Search for the cell housing the specified text and yield its (x, y) center coordinate. 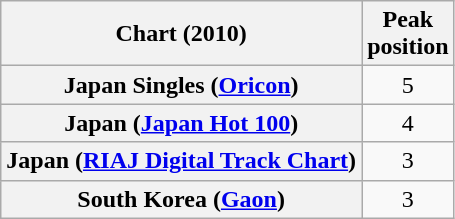
5 (408, 85)
Chart (2010) (182, 34)
4 (408, 123)
Japan Singles (Oricon) (182, 85)
South Korea (Gaon) (182, 199)
Japan (RIAJ Digital Track Chart) (182, 161)
Peakposition (408, 34)
Japan (Japan Hot 100) (182, 123)
